Detect which cell encompasses the target text, then output its (x, y) center coordinate. 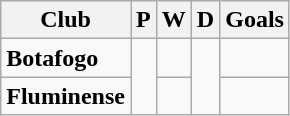
Goals (255, 20)
Botafogo (66, 58)
D (205, 20)
P (143, 20)
Club (66, 20)
Fluminense (66, 96)
W (174, 20)
